Determine the (X, Y) coordinate at the center of the cell enclosing the given text.  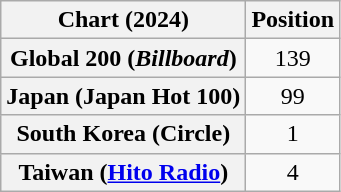
4 (293, 172)
99 (293, 96)
Taiwan (Hito Radio) (124, 172)
1 (293, 134)
Global 200 (Billboard) (124, 58)
Japan (Japan Hot 100) (124, 96)
139 (293, 58)
Position (293, 20)
South Korea (Circle) (124, 134)
Chart (2024) (124, 20)
